Search for the cell housing the specified text and yield its (X, Y) center coordinate. 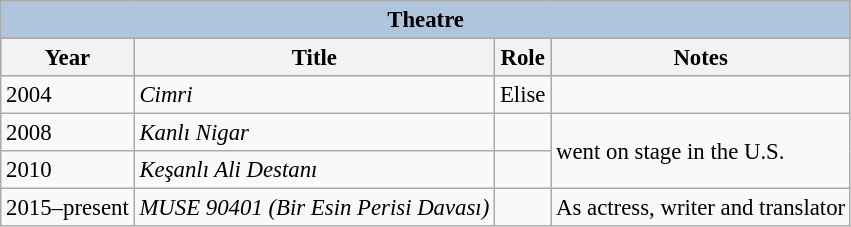
As actress, writer and translator (701, 208)
Keşanlı Ali Destanı (314, 170)
Notes (701, 58)
Role (523, 58)
2008 (68, 133)
Year (68, 58)
2010 (68, 170)
MUSE 90401 (Bir Esin Perisi Davası) (314, 208)
Kanlı Nigar (314, 133)
Elise (523, 95)
Theatre (426, 20)
went on stage in the U.S. (701, 152)
2015–present (68, 208)
Cimri (314, 95)
Title (314, 58)
2004 (68, 95)
